Return the [X, Y] coordinate for the center point of the cell that contains the specified text.  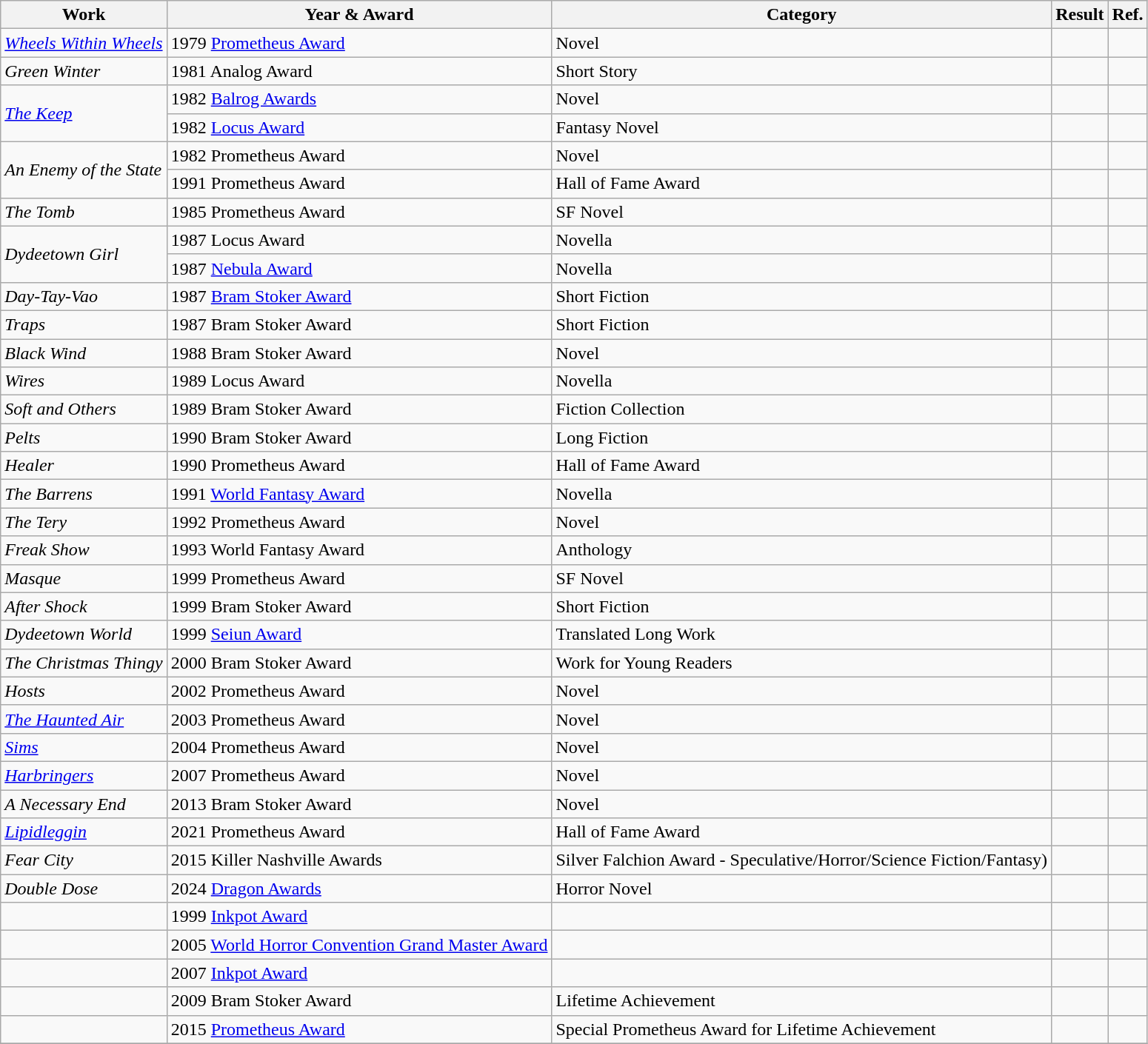
Hosts [84, 691]
Lipidleggin [84, 832]
1981 Analog Award [359, 71]
The Barrens [84, 494]
Short Story [801, 71]
1989 Bram Stoker Award [359, 409]
2007 Inkpot Award [359, 973]
2015 Prometheus Award [359, 1029]
Traps [84, 324]
2002 Prometheus Award [359, 691]
Pelts [84, 438]
2007 Prometheus Award [359, 775]
The Christmas Thingy [84, 663]
1982 Prometheus Award [359, 155]
1987 Nebula Award [359, 268]
Black Wind [84, 353]
Category [801, 15]
Green Winter [84, 71]
1991 Prometheus Award [359, 184]
The Tery [84, 522]
The Keep [84, 113]
2004 Prometheus Award [359, 747]
2024 Dragon Awards [359, 889]
2003 Prometheus Award [359, 719]
Sims [84, 747]
2021 Prometheus Award [359, 832]
1982 Locus Award [359, 127]
The Haunted Air [84, 719]
Soft and Others [84, 409]
After Shock [84, 606]
1991 World Fantasy Award [359, 494]
Work for Young Readers [801, 663]
Dydeetown World [84, 635]
Result [1080, 15]
1979 Prometheus Award [359, 43]
Double Dose [84, 889]
1990 Bram Stoker Award [359, 438]
Day-Tay-Vao [84, 296]
Fantasy Novel [801, 127]
Special Prometheus Award for Lifetime Achievement [801, 1029]
Year & Award [359, 15]
2000 Bram Stoker Award [359, 663]
2013 Bram Stoker Award [359, 803]
The Tomb [84, 212]
Translated Long Work [801, 635]
1999 Prometheus Award [359, 578]
Wheels Within Wheels [84, 43]
2015 Killer Nashville Awards [359, 860]
1999 Inkpot Award [359, 917]
Dydeetown Girl [84, 254]
Horror Novel [801, 889]
1999 Bram Stoker Award [359, 606]
An Enemy of the State [84, 170]
1999 Seiun Award [359, 635]
Long Fiction [801, 438]
Fear City [84, 860]
1985 Prometheus Award [359, 212]
Wires [84, 381]
Masque [84, 578]
1982 Balrog Awards [359, 99]
1990 Prometheus Award [359, 466]
1988 Bram Stoker Award [359, 353]
1992 Prometheus Award [359, 522]
Fiction Collection [801, 409]
2009 Bram Stoker Award [359, 1001]
Work [84, 15]
Healer [84, 466]
1987 Locus Award [359, 240]
Silver Falchion Award - Speculative/Horror/Science Fiction/Fantasy) [801, 860]
A Necessary End [84, 803]
Freak Show [84, 550]
Ref. [1127, 15]
1993 World Fantasy Award [359, 550]
Anthology [801, 550]
Harbringers [84, 775]
Lifetime Achievement [801, 1001]
1989 Locus Award [359, 381]
2005 World Horror Convention Grand Master Award [359, 945]
